Search for the cell housing the specified text and yield its [x, y] center coordinate. 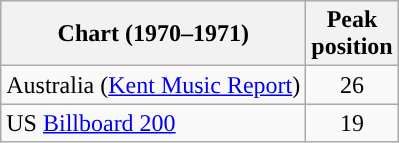
Chart (1970–1971) [154, 34]
19 [352, 123]
Peakposition [352, 34]
US Billboard 200 [154, 123]
26 [352, 85]
Australia (Kent Music Report) [154, 85]
